Detect which cell encompasses the target text, then output its (x, y) center coordinate. 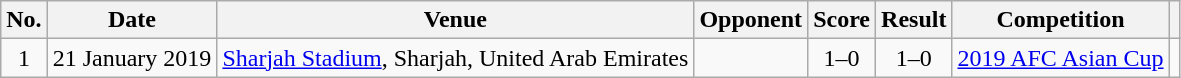
Date (132, 20)
1 (24, 58)
No. (24, 20)
Venue (456, 20)
Competition (1060, 20)
Result (914, 20)
Score (842, 20)
2019 AFC Asian Cup (1060, 58)
Opponent (751, 20)
21 January 2019 (132, 58)
Sharjah Stadium, Sharjah, United Arab Emirates (456, 58)
